From the cell containing the given text, extract its center point as (X, Y) coordinate. 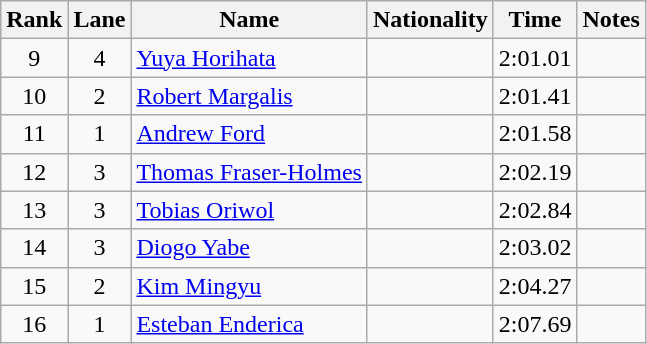
11 (34, 134)
Time (535, 20)
Nationality (430, 20)
Notes (611, 20)
Thomas Fraser-Holmes (250, 172)
Kim Mingyu (250, 286)
Lane (100, 20)
14 (34, 248)
2:01.01 (535, 58)
Rank (34, 20)
Name (250, 20)
Diogo Yabe (250, 248)
Robert Margalis (250, 96)
16 (34, 324)
2:04.27 (535, 286)
Tobias Oriwol (250, 210)
2:01.41 (535, 96)
Yuya Horihata (250, 58)
Esteban Enderica (250, 324)
2:07.69 (535, 324)
2:01.58 (535, 134)
2:03.02 (535, 248)
13 (34, 210)
9 (34, 58)
2:02.84 (535, 210)
Andrew Ford (250, 134)
12 (34, 172)
10 (34, 96)
2:02.19 (535, 172)
15 (34, 286)
4 (100, 58)
